Return (X, Y) of the center of cell containing provided text 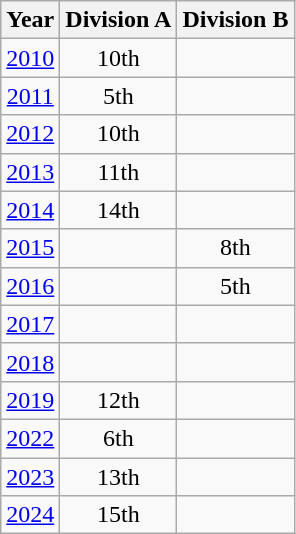
2019 (30, 400)
2015 (30, 248)
15th (118, 515)
13th (118, 477)
Division A (118, 20)
2014 (30, 210)
2024 (30, 515)
2022 (30, 438)
2012 (30, 134)
2011 (30, 96)
2016 (30, 286)
14th (118, 210)
2023 (30, 477)
2018 (30, 362)
2010 (30, 58)
2017 (30, 324)
Division B (236, 20)
6th (118, 438)
2013 (30, 172)
12th (118, 400)
8th (236, 248)
11th (118, 172)
Year (30, 20)
